Extract the [x, y] coordinate from the center of the cell holding the provided text.  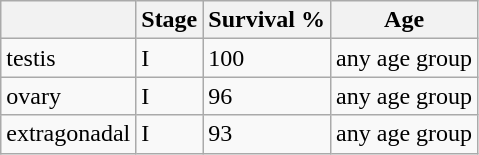
100 [267, 58]
Survival % [267, 20]
93 [267, 134]
ovary [68, 96]
testis [68, 58]
extragonadal [68, 134]
Stage [170, 20]
Age [404, 20]
96 [267, 96]
